Find where the given text appears and provide that cell's center as [x, y] coordinate. 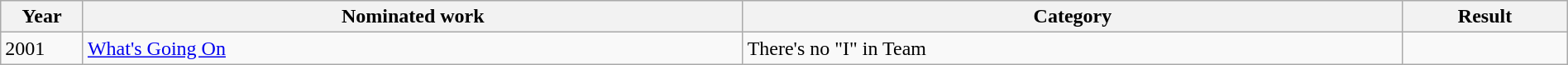
There's no "I" in Team [1073, 48]
Category [1073, 17]
What's Going On [413, 48]
Year [42, 17]
Nominated work [413, 17]
Result [1485, 17]
2001 [42, 48]
